Return the [x, y] coordinate for the center point of the cell that contains the specified text.  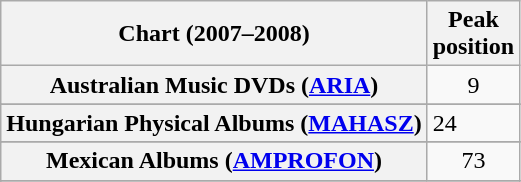
73 [473, 161]
Australian Music DVDs (ARIA) [214, 85]
9 [473, 85]
Chart (2007–2008) [214, 34]
Mexican Albums (AMPROFON) [214, 161]
Hungarian Physical Albums (MAHASZ) [214, 123]
24 [473, 123]
Peakposition [473, 34]
